Extract the [X, Y] coordinate from the center of the cell holding the provided text.  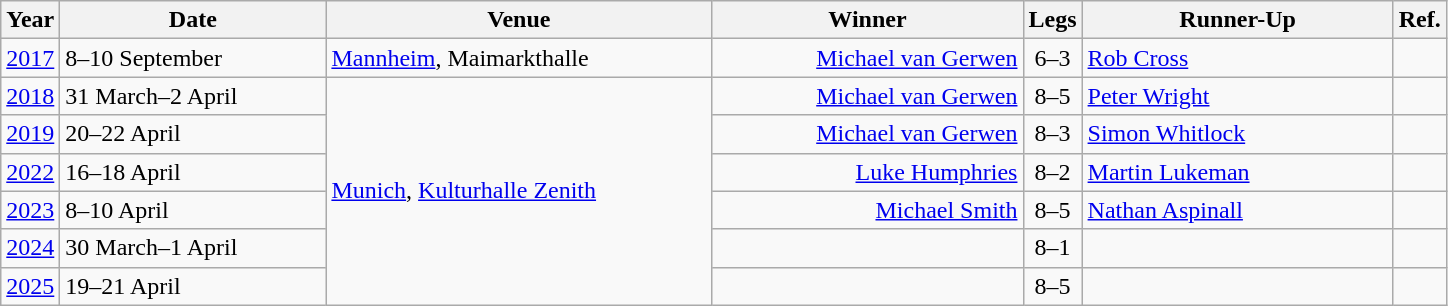
8–3 [1052, 134]
Ref. [1420, 20]
30 March–1 April [193, 248]
2023 [30, 210]
Winner [868, 20]
Peter Wright [1238, 96]
Year [30, 20]
Simon Whitlock [1238, 134]
Date [193, 20]
8–1 [1052, 248]
8–2 [1052, 172]
Rob Cross [1238, 58]
19–21 April [193, 286]
2017 [30, 58]
8–10 September [193, 58]
Legs [1052, 20]
Luke Humphries [868, 172]
Munich, Kulturhalle Zenith [519, 191]
Mannheim, Maimarkthalle [519, 58]
2024 [30, 248]
2025 [30, 286]
Martin Lukeman [1238, 172]
Venue [519, 20]
6–3 [1052, 58]
8–10 April [193, 210]
20–22 April [193, 134]
Nathan Aspinall [1238, 210]
Michael Smith [868, 210]
2018 [30, 96]
16–18 April [193, 172]
2022 [30, 172]
Runner-Up [1238, 20]
2019 [30, 134]
31 March–2 April [193, 96]
